Capture the cell that displays the provided text and extract its [X, Y] central coordinate. 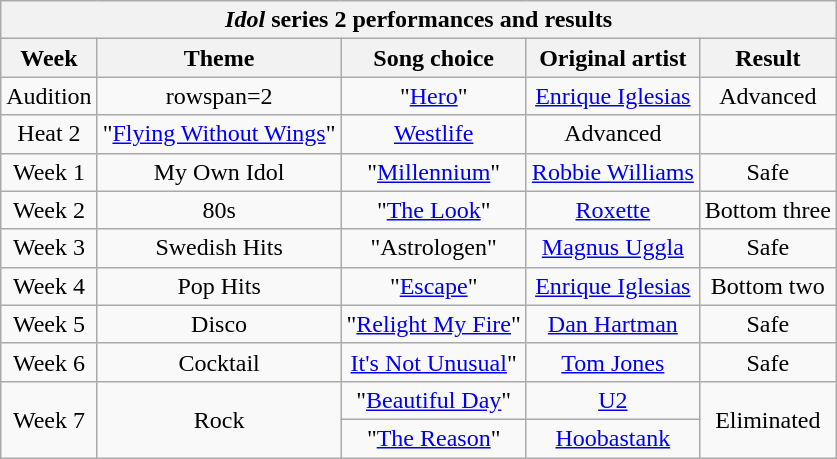
Eliminated [768, 419]
Rock [219, 419]
Week 3 [49, 248]
"Relight My Fire" [434, 324]
Week 1 [49, 172]
Roxette [612, 210]
Heat 2 [49, 134]
"Escape" [434, 286]
Pop Hits [219, 286]
Magnus Uggla [612, 248]
Week 5 [49, 324]
Hoobastank [612, 438]
Tom Jones [612, 362]
U2 [612, 400]
My Own Idol [219, 172]
Week [49, 58]
Dan Hartman [612, 324]
"The Look" [434, 210]
Bottom three [768, 210]
It's Not Unusual" [434, 362]
Song choice [434, 58]
"Millennium" [434, 172]
"Beautiful Day" [434, 400]
Robbie Williams [612, 172]
"Flying Without Wings" [219, 134]
Original artist [612, 58]
Week 7 [49, 419]
Westlife [434, 134]
Bottom two [768, 286]
Theme [219, 58]
"Hero" [434, 96]
80s [219, 210]
rowspan=2 [219, 96]
Idol series 2 performances and results [419, 20]
Cocktail [219, 362]
Audition [49, 96]
"Astrologen" [434, 248]
Swedish Hits [219, 248]
Week 4 [49, 286]
Result [768, 58]
Disco [219, 324]
Week 2 [49, 210]
"The Reason" [434, 438]
Week 6 [49, 362]
